Detect which cell encompasses the target text, then output its [x, y] center coordinate. 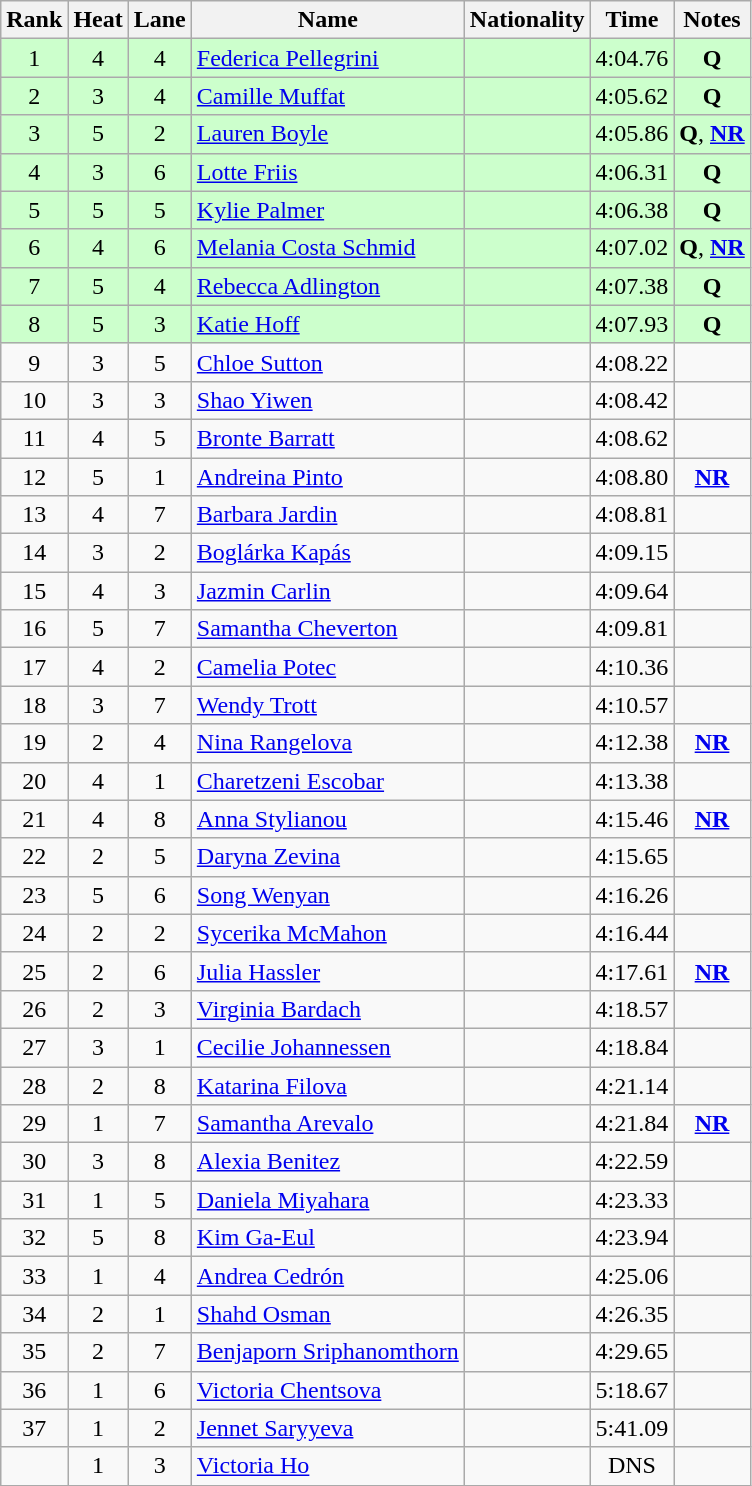
16 [34, 629]
Lane [160, 20]
Victoria Ho [328, 1466]
4:21.84 [632, 1124]
22 [34, 857]
29 [34, 1124]
4:09.64 [632, 591]
4:22.59 [632, 1162]
28 [34, 1085]
Notes [712, 20]
4:06.31 [632, 172]
Bronte Barratt [328, 438]
23 [34, 895]
Camille Muffat [328, 96]
17 [34, 667]
4:08.80 [632, 477]
Nationality [527, 20]
Federica Pellegrini [328, 58]
13 [34, 515]
Samantha Arevalo [328, 1124]
Cecilie Johannessen [328, 1047]
4:07.38 [632, 286]
Benjaporn Sriphanomthorn [328, 1352]
21 [34, 819]
27 [34, 1047]
4:13.38 [632, 781]
4:09.15 [632, 553]
4:16.26 [632, 895]
4:26.35 [632, 1314]
4:25.06 [632, 1276]
4:16.44 [632, 933]
5:41.09 [632, 1428]
Rebecca Adlington [328, 286]
26 [34, 1009]
32 [34, 1238]
Barbara Jardin [328, 515]
Lotte Friis [328, 172]
18 [34, 705]
4:04.76 [632, 58]
4:07.02 [632, 248]
24 [34, 933]
Alexia Benitez [328, 1162]
4:23.33 [632, 1200]
Sycerika McMahon [328, 933]
Song Wenyan [328, 895]
Kim Ga-Eul [328, 1238]
4:15.65 [632, 857]
Name [328, 20]
Daryna Zevina [328, 857]
Jennet Saryyeva [328, 1428]
11 [34, 438]
4:09.81 [632, 629]
Charetzeni Escobar [328, 781]
4:05.62 [632, 96]
19 [34, 743]
5:18.67 [632, 1390]
Victoria Chentsova [328, 1390]
4:21.14 [632, 1085]
Melania Costa Schmid [328, 248]
4:05.86 [632, 134]
4:10.57 [632, 705]
9 [34, 362]
Julia Hassler [328, 971]
Shao Yiwen [328, 400]
Time [632, 20]
4:17.61 [632, 971]
Rank [34, 20]
36 [34, 1390]
Heat [98, 20]
4:06.38 [632, 210]
4:18.84 [632, 1047]
Virginia Bardach [328, 1009]
15 [34, 591]
33 [34, 1276]
Chloe Sutton [328, 362]
Nina Rangelova [328, 743]
34 [34, 1314]
10 [34, 400]
Shahd Osman [328, 1314]
37 [34, 1428]
35 [34, 1352]
DNS [632, 1466]
Wendy Trott [328, 705]
20 [34, 781]
4:23.94 [632, 1238]
30 [34, 1162]
25 [34, 971]
Kylie Palmer [328, 210]
31 [34, 1200]
4:07.93 [632, 324]
Katarina Filova [328, 1085]
Samantha Cheverton [328, 629]
4:12.38 [632, 743]
Katie Hoff [328, 324]
4:08.62 [632, 438]
4:08.22 [632, 362]
14 [34, 553]
Jazmin Carlin [328, 591]
Andreina Pinto [328, 477]
Andrea Cedrón [328, 1276]
4:08.81 [632, 515]
4:18.57 [632, 1009]
4:29.65 [632, 1352]
Anna Stylianou [328, 819]
Camelia Potec [328, 667]
4:10.36 [632, 667]
4:15.46 [632, 819]
12 [34, 477]
Boglárka Kapás [328, 553]
Lauren Boyle [328, 134]
4:08.42 [632, 400]
Daniela Miyahara [328, 1200]
